Extract the (X, Y) coordinate from the center of the cell holding the provided text.  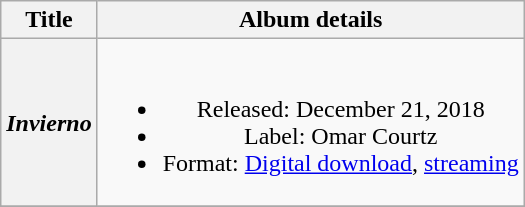
Title (49, 20)
Released: December 21, 2018Label: Omar CourtzFormat: Digital download, streaming (310, 122)
Album details (310, 20)
Invierno (49, 122)
